Locate the cell with the specified text and output its (X, Y) center coordinate. 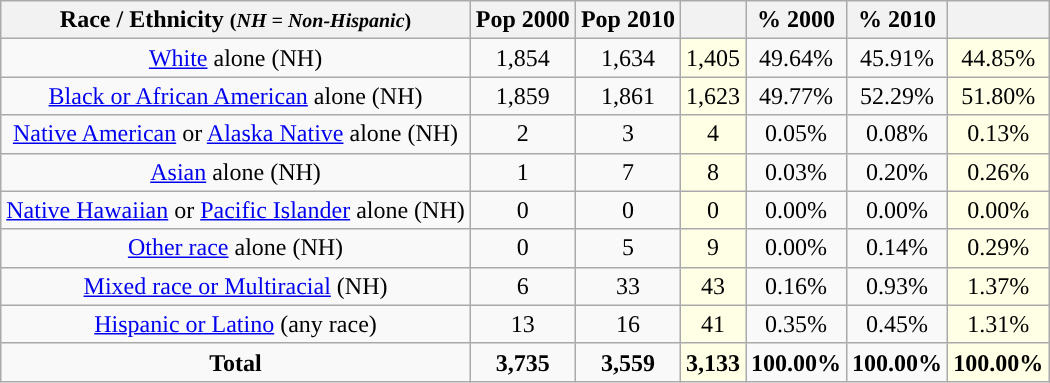
9 (712, 248)
3,133 (712, 362)
1.31% (998, 324)
7 (628, 172)
0.20% (898, 172)
Mixed race or Multiracial (NH) (236, 286)
3,735 (522, 362)
41 (712, 324)
0.26% (998, 172)
1,623 (712, 96)
% 2000 (796, 20)
0.35% (796, 324)
Total (236, 362)
51.80% (998, 96)
3,559 (628, 362)
Hispanic or Latino (any race) (236, 324)
0.29% (998, 248)
33 (628, 286)
Asian alone (NH) (236, 172)
1.37% (998, 286)
Black or African American alone (NH) (236, 96)
1,859 (522, 96)
0.93% (898, 286)
White alone (NH) (236, 58)
1,854 (522, 58)
0.08% (898, 134)
1,405 (712, 58)
1,634 (628, 58)
Race / Ethnicity (NH = Non-Hispanic) (236, 20)
1,861 (628, 96)
2 (522, 134)
13 (522, 324)
0.14% (898, 248)
Pop 2000 (522, 20)
0.45% (898, 324)
0.16% (796, 286)
0.03% (796, 172)
8 (712, 172)
Pop 2010 (628, 20)
3 (628, 134)
49.77% (796, 96)
43 (712, 286)
Native Hawaiian or Pacific Islander alone (NH) (236, 210)
49.64% (796, 58)
6 (522, 286)
52.29% (898, 96)
Other race alone (NH) (236, 248)
4 (712, 134)
44.85% (998, 58)
0.05% (796, 134)
% 2010 (898, 20)
5 (628, 248)
1 (522, 172)
Native American or Alaska Native alone (NH) (236, 134)
45.91% (898, 58)
0.13% (998, 134)
16 (628, 324)
